Scan for the cell matching the given text and deliver its [X, Y] coordinate at center. 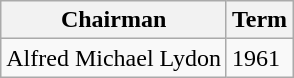
1961 [259, 58]
Alfred Michael Lydon [114, 58]
Chairman [114, 20]
Term [259, 20]
